Find where the given text appears and provide that cell's center as (x, y) coordinate. 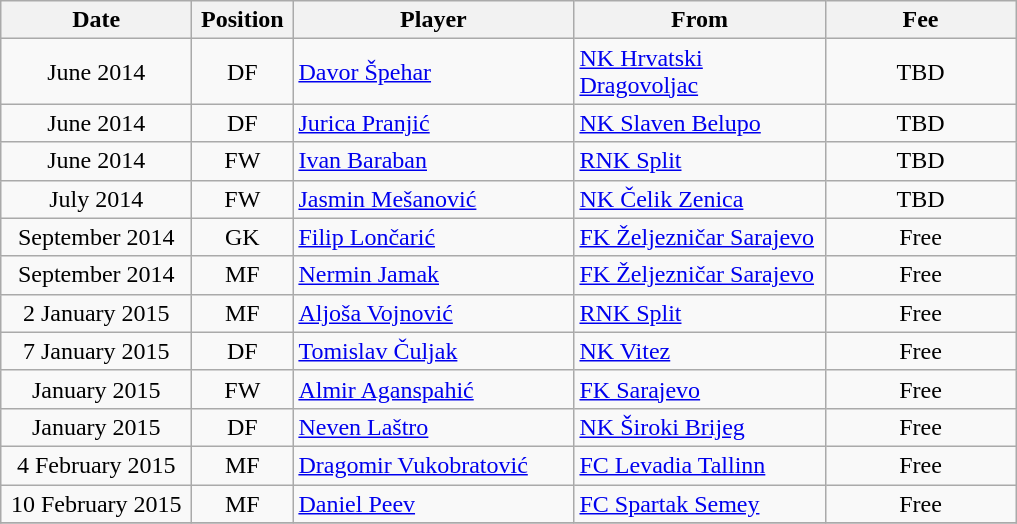
From (700, 20)
4 February 2015 (96, 465)
NK Vitez (700, 351)
Ivan Baraban (434, 161)
7 January 2015 (96, 351)
July 2014 (96, 199)
Aljoša Vojnović (434, 313)
NK Čelik Zenica (700, 199)
FC Levadia Tallinn (700, 465)
Dragomir Vukobratović (434, 465)
GK (242, 237)
Neven Laštro (434, 427)
Jasmin Mešanović (434, 199)
Fee (920, 20)
Daniel Peev (434, 503)
FC Spartak Semey (700, 503)
Davor Špehar (434, 72)
Position (242, 20)
Tomislav Čuljak (434, 351)
Nermin Jamak (434, 275)
NK Široki Brijeg (700, 427)
Almir Aganspahić (434, 389)
NK Hrvatski Dragovoljac (700, 72)
2 January 2015 (96, 313)
FK Sarajevo (700, 389)
10 February 2015 (96, 503)
Filip Lončarić (434, 237)
Player (434, 20)
Date (96, 20)
Jurica Pranjić (434, 123)
NK Slaven Belupo (700, 123)
